Pinpoint the cell where the given text exists, returning its [x, y] midpoint coordinate. 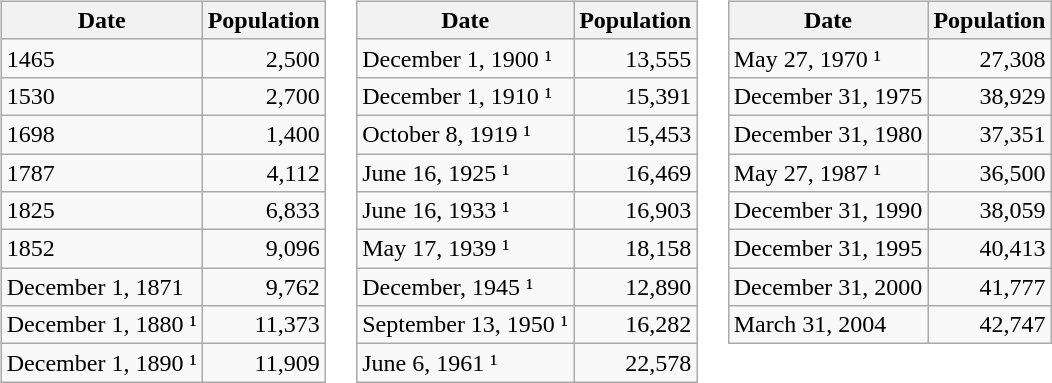
March 31, 2004 [828, 325]
15,453 [636, 134]
11,373 [264, 325]
6,833 [264, 211]
13,555 [636, 58]
May 27, 1987 ¹ [828, 173]
September 13, 1950 ¹ [466, 325]
16,903 [636, 211]
December 31, 1980 [828, 134]
16,282 [636, 325]
42,747 [990, 325]
December 1, 1900 ¹ [466, 58]
December 1, 1910 ¹ [466, 96]
2,700 [264, 96]
2,500 [264, 58]
1465 [102, 58]
December 1, 1880 ¹ [102, 325]
June 16, 1925 ¹ [466, 173]
9,096 [264, 249]
May 27, 1970 ¹ [828, 58]
December 31, 1995 [828, 249]
1,400 [264, 134]
October 8, 1919 ¹ [466, 134]
15,391 [636, 96]
December 1, 1890 ¹ [102, 363]
1530 [102, 96]
4,112 [264, 173]
38,059 [990, 211]
41,777 [990, 287]
December, 1945 ¹ [466, 287]
December 31, 2000 [828, 287]
18,158 [636, 249]
December 1, 1871 [102, 287]
36,500 [990, 173]
1852 [102, 249]
22,578 [636, 363]
May 17, 1939 ¹ [466, 249]
1825 [102, 211]
December 31, 1990 [828, 211]
38,929 [990, 96]
9,762 [264, 287]
1787 [102, 173]
11,909 [264, 363]
27,308 [990, 58]
June 6, 1961 ¹ [466, 363]
December 31, 1975 [828, 96]
June 16, 1933 ¹ [466, 211]
37,351 [990, 134]
16,469 [636, 173]
1698 [102, 134]
40,413 [990, 249]
12,890 [636, 287]
